Output the (x, y) coordinate of the center of the cell containing the given text.  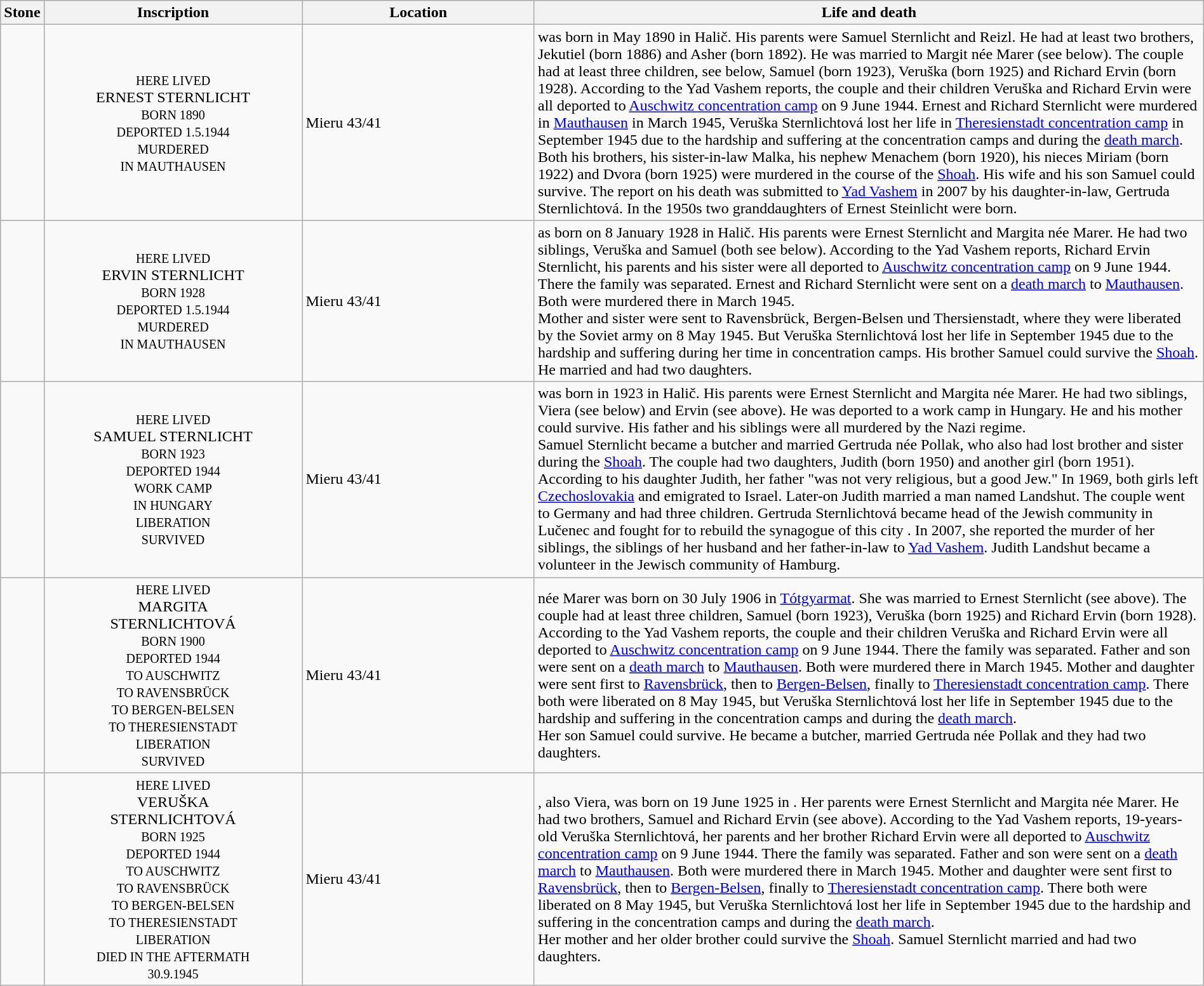
Stone (22, 13)
HERE LIVEDERNEST STERNLICHTBORN 1890DEPORTED 1.5.1944MURDEREDIN MAUTHAUSEN (173, 123)
Life and death (869, 13)
Inscription (173, 13)
HERE LIVEDERVIN STERNLICHTBORN 1928DEPORTED 1.5.1944MURDEREDIN MAUTHAUSEN (173, 301)
HERE LIVEDMARGITASTERNLICHTOVÁBORN 1900DEPORTED 1944TO AUSCHWITZTO RAVENSBRÜCKTO BERGEN-BELSENTO THERESIENSTADTLIBERATIONSURVIVED (173, 675)
Location (418, 13)
HERE LIVEDSAMUEL STERNLICHTBORN 1923DEPORTED 1944WORK CAMPIN HUNGARYLIBERATIONSURVIVED (173, 479)
